Find where the given text appears and provide that cell's center as (x, y) coordinate. 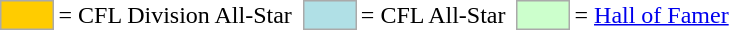
= CFL Division All-Star (175, 15)
= CFL All-Star (433, 15)
